Search for the cell housing the specified text and yield its (X, Y) center coordinate. 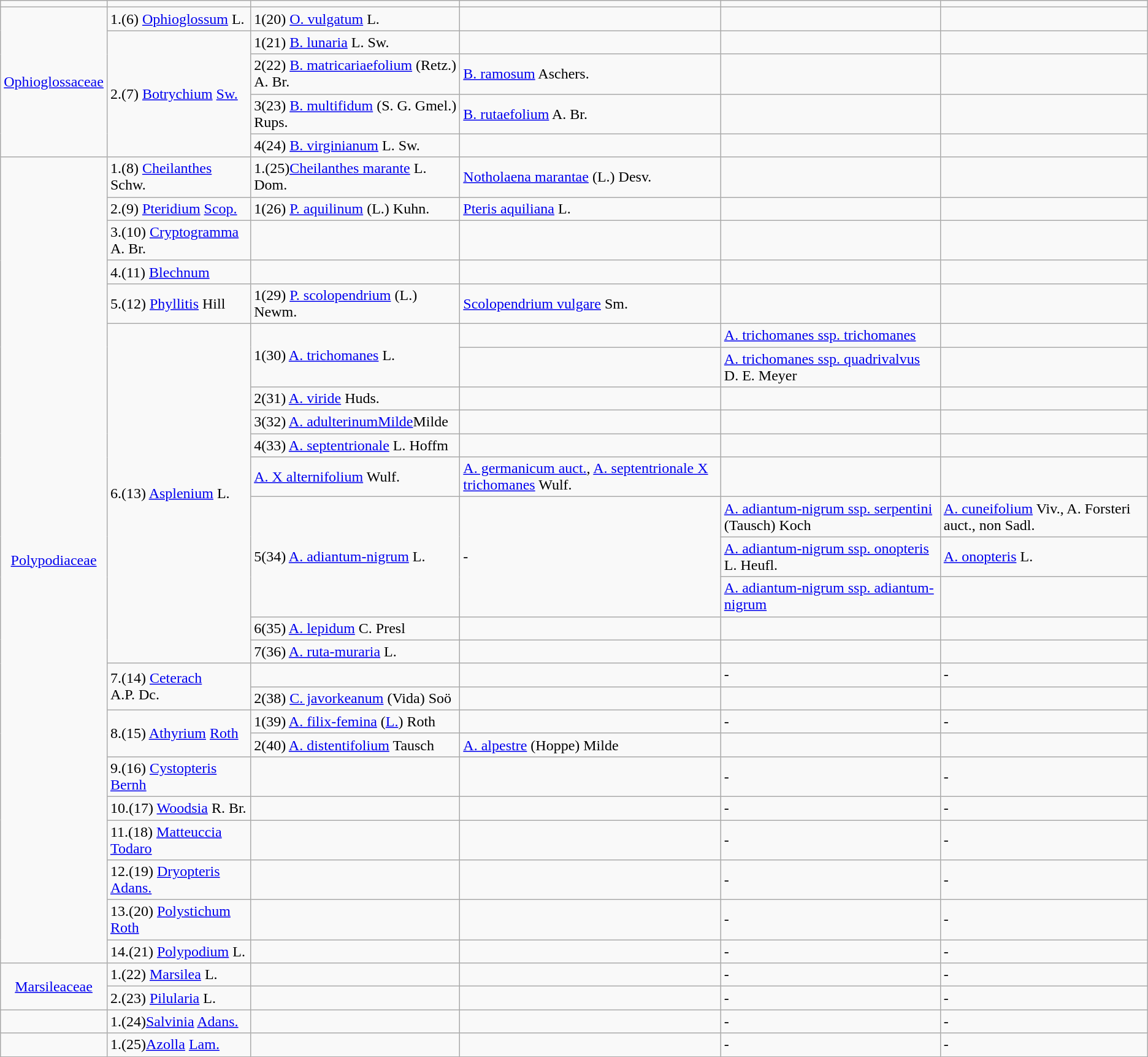
9.(16) Cystopteris Bernh (178, 777)
10.(17) Woodsia R. Br. (178, 808)
2(31) A. viride Huds. (356, 399)
1(26) P. aquilinum (L.) Kuhn. (356, 209)
Polypodiaceae (54, 560)
A. X alternifolium Wulf. (356, 477)
14.(21) Polypodium L. (178, 951)
B. ramosum Aschers. (590, 74)
11.(18) Matteuccia Todaro (178, 839)
A. germanicum auct., A. septentrionale X trichomanes Wulf. (590, 477)
A. cuneifolium Viv., A. Forsteri auct., non Sadl. (1044, 517)
1(39) A. filix-femina (L.) Roth (356, 721)
A. alpestre (Hoppe) Milde (590, 745)
A. onopteris L. (1044, 557)
A. adiantum-nigrum ssp. serpentini (Tausch) Koch (830, 517)
4(33) A. septentrionale L. Hoffm (356, 445)
1(29) P. scolopendrium (L.) Newm. (356, 303)
A. adiantum-nigrum ssp. onopteris L. Heufl. (830, 557)
A. trichomanes ssp. trichomanes (830, 335)
7.(14) Ceterach A.P. Dc. (178, 686)
8.(15) Athyrium Roth (178, 733)
2(22) B. matricariaefolium (Retz.) A. Br. (356, 74)
3.(10) Cryptogramma A. Br. (178, 240)
Scolopendrium vulgare Sm. (590, 303)
12.(19) Dryopteris Adans. (178, 880)
1.(24)Salvinia Adans. (178, 1021)
13.(20) Polystichum Roth (178, 920)
1.(8) Cheilanthes Schw. (178, 177)
2.(23) Pilularia L. (178, 998)
4(24) B. virginianum L. Sw. (356, 145)
2.(9) Pteridium Scop. (178, 209)
2(38) C. javorkeanum (Vida) Soö (356, 698)
5(34) A. adiantum-nigrum L. (356, 557)
A. trichomanes ssp. quadrivalvus D. E. Meyer (830, 367)
3(23) B. multifidum (S. G. Gmel.) Rups. (356, 114)
Marsileaceae (54, 986)
1(21) B. lunaria L. Sw. (356, 42)
2(40) A. distentifolium Tausch (356, 745)
1.(25)Azolla Lam. (178, 1045)
2.(7) Botrychium Sw. (178, 94)
6(35) A. lepidum C. Presl (356, 628)
1.(25)Cheilanthes marante L. Dom. (356, 177)
Notholaena marantae (L.) Desv. (590, 177)
1(20) O. vulgatum L. (356, 19)
3(32) A. adulterinumMildeMilde (356, 422)
5.(12) Phyllitis Hill (178, 303)
7(36) A. ruta-muraria L. (356, 651)
6.(13) Asplenium L. (178, 493)
B. rutaefolium A. Br. (590, 114)
4.(11) Blechnum (178, 272)
1.(6) Ophioglossum L. (178, 19)
A. adiantum-nigrum ssp. adiantum-nigrum (830, 596)
1.(22) Marsilea L. (178, 975)
Ophioglossaceae (54, 82)
1(30) A. trichomanes L. (356, 355)
Pteris aquiliana L. (590, 209)
